Capture the cell that displays the provided text and extract its (X, Y) central coordinate. 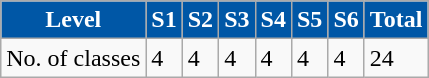
S6 (346, 20)
S2 (200, 20)
S1 (164, 20)
Level (74, 20)
S3 (237, 20)
24 (396, 58)
S5 (309, 20)
Total (396, 20)
No. of classes (74, 58)
S4 (273, 20)
